Output the [x, y] coordinate of the center of the cell containing the given text.  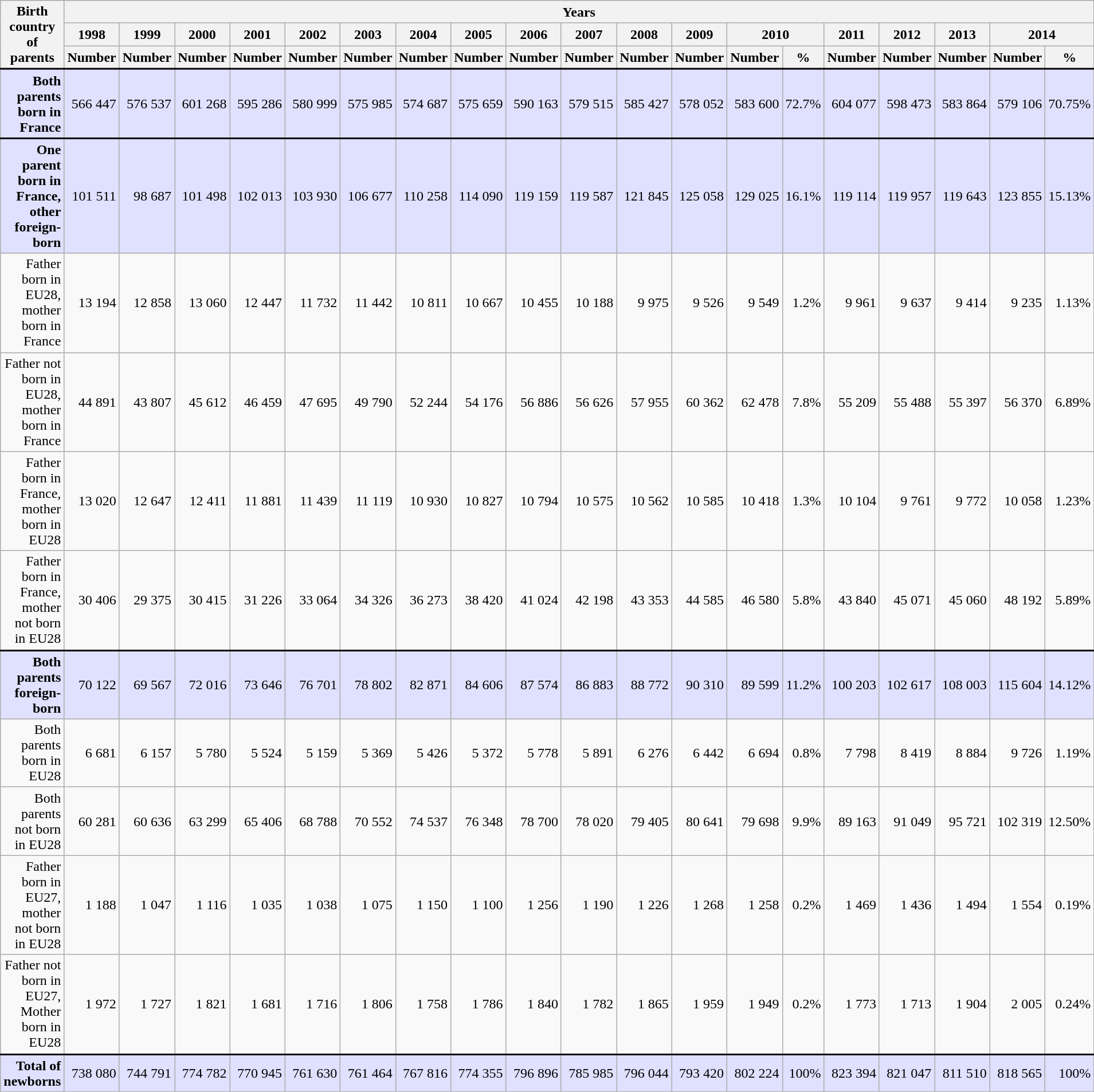
823 394 [852, 1073]
44 891 [92, 402]
9 961 [852, 303]
119 114 [852, 196]
33 064 [312, 600]
12.50% [1069, 822]
12 411 [202, 501]
47 695 [312, 402]
115 604 [1017, 685]
2007 [589, 34]
744 791 [147, 1073]
12 647 [147, 501]
10 104 [852, 501]
79 405 [644, 822]
91 049 [907, 822]
0.19% [1069, 905]
6.89% [1069, 402]
9 235 [1017, 303]
119 159 [534, 196]
10 562 [644, 501]
121 845 [644, 196]
1 116 [202, 905]
69 567 [147, 685]
101 511 [92, 196]
1 038 [312, 905]
79 698 [755, 822]
585 427 [644, 104]
1 716 [312, 1004]
2009 [699, 34]
1 554 [1017, 905]
1999 [147, 34]
Both parents not born in EU28 [32, 822]
68 788 [312, 822]
767 816 [423, 1073]
6 157 [147, 753]
1 959 [699, 1004]
1 035 [257, 905]
738 080 [92, 1073]
796 896 [534, 1073]
70 122 [92, 685]
55 488 [907, 402]
6 276 [644, 753]
12 858 [147, 303]
103 930 [312, 196]
802 224 [755, 1073]
55 397 [962, 402]
583 864 [962, 104]
119 643 [962, 196]
Father born in EU28, mother born in France [32, 303]
575 659 [479, 104]
11.2% [803, 685]
9.9% [803, 822]
Both parents born in EU28 [32, 753]
114 090 [479, 196]
7 798 [852, 753]
1 190 [589, 905]
Father not born in EU28, mother born in France [32, 402]
6 442 [699, 753]
78 020 [589, 822]
45 060 [962, 600]
60 362 [699, 402]
Birth country of parents [32, 35]
1 268 [699, 905]
10 930 [423, 501]
60 281 [92, 822]
10 575 [589, 501]
10 585 [699, 501]
98 687 [147, 196]
5 372 [479, 753]
10 455 [534, 303]
72.7% [803, 104]
796 044 [644, 1073]
15.13% [1069, 196]
1.3% [803, 501]
43 840 [852, 600]
43 353 [644, 600]
Both parents foreign-born [32, 685]
10 667 [479, 303]
102 617 [907, 685]
90 310 [699, 685]
13 020 [92, 501]
785 985 [589, 1073]
84 606 [479, 685]
1 047 [147, 905]
1 226 [644, 905]
101 498 [202, 196]
5 369 [368, 753]
604 077 [852, 104]
1.2% [803, 303]
598 473 [907, 104]
9 637 [907, 303]
42 198 [589, 600]
1 150 [423, 905]
49 790 [368, 402]
41 024 [534, 600]
2005 [479, 34]
1 258 [755, 905]
1998 [92, 34]
811 510 [962, 1073]
601 268 [202, 104]
2008 [644, 34]
70.75% [1069, 104]
774 355 [479, 1073]
106 677 [368, 196]
29 375 [147, 600]
793 420 [699, 1073]
6 694 [755, 753]
1.19% [1069, 753]
87 574 [534, 685]
2010 [776, 34]
2006 [534, 34]
74 537 [423, 822]
5.8% [803, 600]
0.24% [1069, 1004]
One parent born in France, other foreign-born [32, 196]
10 188 [589, 303]
Total of newborns [32, 1073]
76 348 [479, 822]
579 106 [1017, 104]
54 176 [479, 402]
579 515 [589, 104]
9 975 [644, 303]
78 802 [368, 685]
1.13% [1069, 303]
12 447 [257, 303]
46 580 [755, 600]
770 945 [257, 1073]
Years [579, 12]
1 075 [368, 905]
Father born in France, mother born in EU28 [32, 501]
1 904 [962, 1004]
48 192 [1017, 600]
125 058 [699, 196]
Father not born in EU27, Mother born in EU28 [32, 1004]
2003 [368, 34]
56 370 [1017, 402]
78 700 [534, 822]
1 436 [907, 905]
70 552 [368, 822]
89 599 [755, 685]
1 758 [423, 1004]
45 071 [907, 600]
1 821 [202, 1004]
761 630 [312, 1073]
9 526 [699, 303]
2011 [852, 34]
9 772 [962, 501]
86 883 [589, 685]
5 426 [423, 753]
578 052 [699, 104]
2013 [962, 34]
Father born in EU27, mother not born in EU28 [32, 905]
8 884 [962, 753]
1 782 [589, 1004]
89 163 [852, 822]
10 418 [755, 501]
100 203 [852, 685]
82 871 [423, 685]
110 258 [423, 196]
44 585 [699, 600]
575 985 [368, 104]
95 721 [962, 822]
72 016 [202, 685]
0.8% [803, 753]
56 626 [589, 402]
46 459 [257, 402]
1 713 [907, 1004]
2012 [907, 34]
1 786 [479, 1004]
1 840 [534, 1004]
10 794 [534, 501]
11 439 [312, 501]
5 780 [202, 753]
576 537 [147, 104]
574 687 [423, 104]
14.12% [1069, 685]
821 047 [907, 1073]
65 406 [257, 822]
119 587 [589, 196]
5 891 [589, 753]
1 469 [852, 905]
13 194 [92, 303]
10 827 [479, 501]
1 188 [92, 905]
102 319 [1017, 822]
5 159 [312, 753]
9 414 [962, 303]
10 058 [1017, 501]
63 299 [202, 822]
1 100 [479, 905]
5.89% [1069, 600]
11 732 [312, 303]
5 524 [257, 753]
31 226 [257, 600]
580 999 [312, 104]
Father born in France, mother not born in EU28 [32, 600]
2002 [312, 34]
45 612 [202, 402]
1 865 [644, 1004]
30 406 [92, 600]
13 060 [202, 303]
123 855 [1017, 196]
11 881 [257, 501]
102 013 [257, 196]
818 565 [1017, 1073]
57 955 [644, 402]
76 701 [312, 685]
36 273 [423, 600]
16.1% [803, 196]
1 256 [534, 905]
595 286 [257, 104]
1 773 [852, 1004]
9 726 [1017, 753]
1 972 [92, 1004]
129 025 [755, 196]
566 447 [92, 104]
1 494 [962, 905]
62 478 [755, 402]
590 163 [534, 104]
10 811 [423, 303]
2000 [202, 34]
55 209 [852, 402]
2 005 [1017, 1004]
108 003 [962, 685]
88 772 [644, 685]
1 949 [755, 1004]
80 641 [699, 822]
30 415 [202, 600]
761 464 [368, 1073]
8 419 [907, 753]
2004 [423, 34]
56 886 [534, 402]
583 600 [755, 104]
5 778 [534, 753]
1 806 [368, 1004]
119 957 [907, 196]
2014 [1042, 34]
1 727 [147, 1004]
1 681 [257, 1004]
2001 [257, 34]
6 681 [92, 753]
60 636 [147, 822]
9 549 [755, 303]
73 646 [257, 685]
34 326 [368, 600]
1.23% [1069, 501]
38 420 [479, 600]
Both parents born in France [32, 104]
9 761 [907, 501]
52 244 [423, 402]
774 782 [202, 1073]
7.8% [803, 402]
11 442 [368, 303]
11 119 [368, 501]
43 807 [147, 402]
